Identify which cell holds the provided text, then report its (x, y) central coordinate. 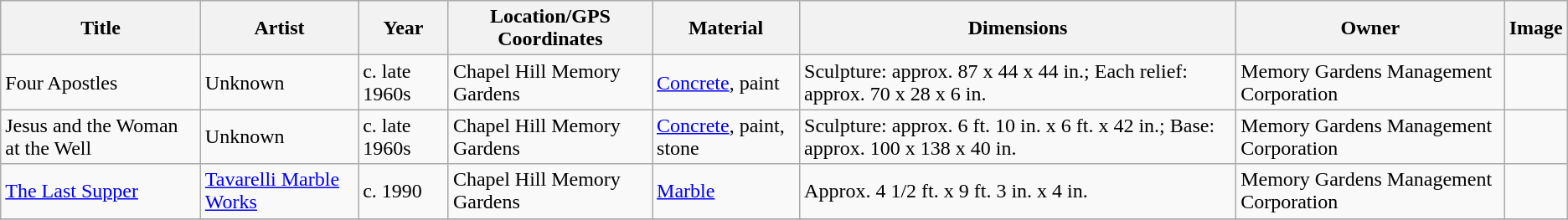
The Last Supper (101, 191)
Title (101, 28)
Image (1536, 28)
c. 1990 (404, 191)
Four Apostles (101, 82)
Artist (279, 28)
Tavarelli Marble Works (279, 191)
Sculpture: approx. 87 x 44 x 44 in.; Each relief: approx. 70 x 28 x 6 in. (1019, 82)
Concrete, paint (726, 82)
Sculpture: approx. 6 ft. 10 in. x 6 ft. x 42 in.; Base: approx. 100 x 138 x 40 in. (1019, 137)
Year (404, 28)
Marble (726, 191)
Location/GPS Coordinates (549, 28)
Material (726, 28)
Dimensions (1019, 28)
Approx. 4 1/2 ft. x 9 ft. 3 in. x 4 in. (1019, 191)
Owner (1370, 28)
Concrete, paint, stone (726, 137)
Jesus and the Woman at the Well (101, 137)
